Scan for the cell matching the given text and deliver its [X, Y] coordinate at center. 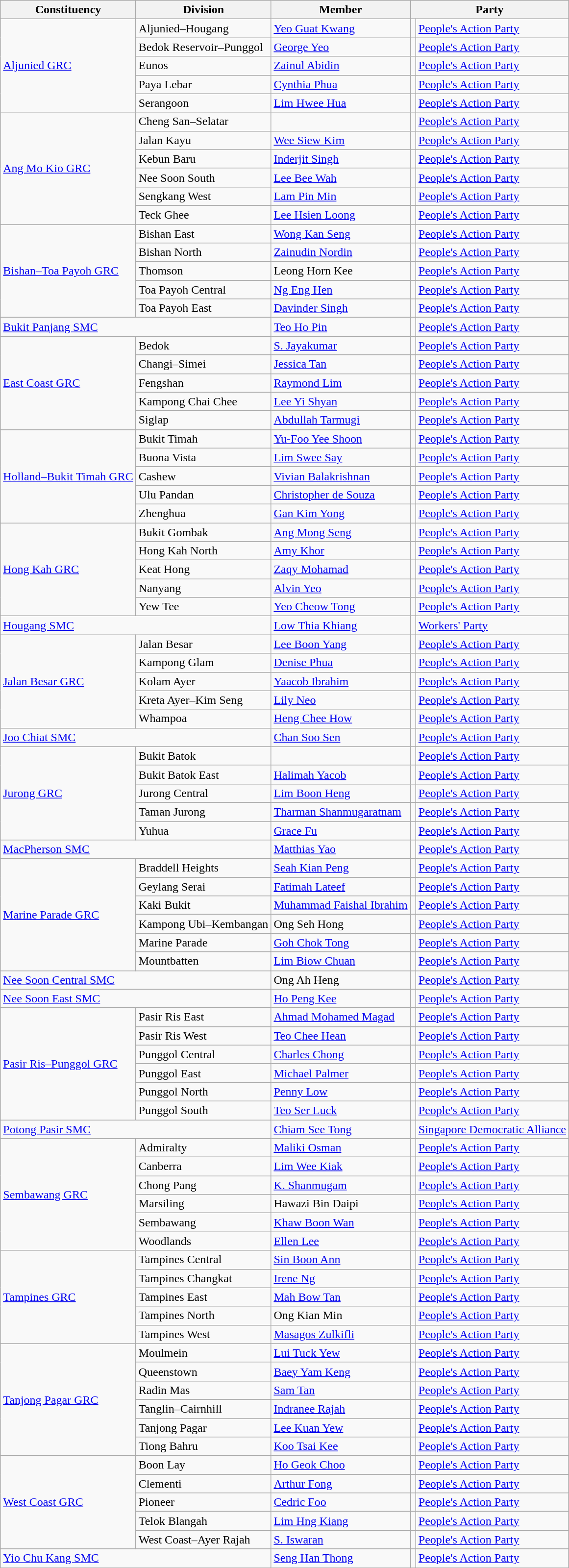
Yeo Guat Kwang [341, 28]
Lee Yi Shyan [341, 401]
Denise Phua [341, 663]
Jalan Kayu [203, 140]
Koo Tsai Kee [341, 1446]
Marine Parade [203, 943]
Yu-Foo Yee Shoon [341, 439]
Fatimah Lateef [341, 887]
Mah Bow Tan [341, 1297]
Moulmein [203, 1353]
Hougang SMC [136, 625]
Jurong Central [203, 793]
Lim Biow Chuan [341, 961]
Kolam Ayer [203, 681]
Tampines Changkat [203, 1278]
Aljunied GRC [68, 66]
Bishan North [203, 252]
Tharman Shanmugaratnam [341, 812]
Vivian Balakrishnan [341, 476]
Braddell Heights [203, 868]
Punggol East [203, 1073]
Bedok Reservoir–Punggol [203, 47]
Lim Hwee Hua [341, 103]
Ong Seh Hong [341, 924]
Teo Ser Luck [341, 1110]
Sengkang West [203, 196]
Singapore Democratic Alliance [492, 1129]
Marsiling [203, 1204]
Ang Mo Kio GRC [68, 168]
Canberra [203, 1167]
Zainul Abidin [341, 66]
S. Jayakumar [341, 346]
Fengshan [203, 383]
Jalan Besar [203, 644]
Chiam See Tong [341, 1129]
Irene Ng [341, 1278]
Muhammad Faishal Ibrahim [341, 905]
Bishan–Toa Payoh GRC [68, 271]
Nee Soon East SMC [136, 998]
Seng Han Thong [341, 1558]
Aljunied–Hougang [203, 28]
Hong Kah GRC [68, 569]
Clementi [203, 1484]
Nanyang [203, 588]
Paya Lebar [203, 84]
Keat Hong [203, 570]
Chong Pang [203, 1185]
Low Thia Khiang [341, 625]
Tanglin–Cairnhill [203, 1409]
Tiong Bahru [203, 1446]
Sam Tan [341, 1390]
Kreta Ayer–Kim Seng [203, 700]
Arthur Fong [341, 1484]
Nee Soon South [203, 177]
Constituency [68, 10]
Bishan East [203, 234]
Thomson [203, 271]
Queenstown [203, 1371]
Yeo Cheow Tong [341, 607]
Grace Fu [341, 831]
Member [341, 10]
Cynthia Phua [341, 84]
Abdullah Tarmugi [341, 420]
Ong Kian Min [341, 1316]
Pasir Ris East [203, 1017]
Lee Hsien Loong [341, 215]
Bukit Batok [203, 756]
Bukit Gombak [203, 532]
West Coast GRC [68, 1502]
Christopher de Souza [341, 495]
Maliki Osman [341, 1148]
Yew Tee [203, 607]
Tanjong Pagar GRC [68, 1399]
Kebun Baru [203, 159]
Tampines East [203, 1297]
Charles Chong [341, 1054]
Lam Pin Min [341, 196]
Yaacob Ibrahim [341, 681]
Holland–Bukit Timah GRC [68, 476]
S. Iswaran [341, 1540]
Lui Tuck Yew [341, 1353]
Ulu Pandan [203, 495]
Hawazi Bin Daipi [341, 1204]
Lee Bee Wah [341, 177]
Jessica Tan [341, 364]
Admiralty [203, 1148]
Amy Khor [341, 551]
Ng Eng Hen [341, 290]
George Yeo [341, 47]
Ong Ah Heng [341, 980]
Tanjong Pagar [203, 1428]
Zainudin Nordin [341, 252]
Hong Kah North [203, 551]
Tampines West [203, 1334]
Khaw Boon Wan [341, 1222]
Baey Yam Keng [341, 1371]
Ahmad Mohamed Magad [341, 1017]
Pasir Ris–Punggol GRC [68, 1064]
Ho Peng Kee [341, 998]
Lim Hng Kiang [341, 1521]
Siglap [203, 420]
Kampong Ubi–Kembangan [203, 924]
Tampines North [203, 1316]
Joo Chiat SMC [136, 737]
Tampines GRC [68, 1297]
Buona Vista [203, 457]
Toa Payoh Central [203, 290]
Wee Siew Kim [341, 140]
Wong Kan Seng [341, 234]
Halimah Yacob [341, 774]
Alvin Yeo [341, 588]
Bukit Timah [203, 439]
Party [489, 10]
Davinder Singh [341, 308]
Sembawang [203, 1222]
K. Shanmugam [341, 1185]
Bedok [203, 346]
Yio Chu Kang SMC [136, 1558]
Division [203, 10]
Zaqy Mohamad [341, 570]
Lim Swee Say [341, 457]
Leong Horn Kee [341, 271]
Kampong Glam [203, 663]
Toa Payoh East [203, 308]
Kampong Chai Chee [203, 401]
Marine Parade GRC [68, 915]
Bukit Panjang SMC [136, 327]
Punggol North [203, 1092]
Inderjit Singh [341, 159]
Serangoon [203, 103]
Masagos Zulkifli [341, 1334]
Tampines Central [203, 1260]
Sin Boon Ann [341, 1260]
Potong Pasir SMC [136, 1129]
Lee Kuan Yew [341, 1428]
Pasir Ris West [203, 1036]
Lily Neo [341, 700]
Ellen Lee [341, 1241]
Punggol Central [203, 1054]
Teck Ghee [203, 215]
Gan Kim Yong [341, 513]
Heng Chee How [341, 719]
East Coast GRC [68, 383]
Nee Soon Central SMC [136, 980]
Sembawang GRC [68, 1195]
Jalan Besar GRC [68, 681]
MacPherson SMC [136, 849]
Chan Soo Sen [341, 737]
Taman Jurong [203, 812]
Eunos [203, 66]
Woodlands [203, 1241]
Cheng San–Selatar [203, 122]
Penny Low [341, 1092]
Goh Chok Tong [341, 943]
Kaki Bukit [203, 905]
Zhenghua [203, 513]
Teo Chee Hean [341, 1036]
Bukit Batok East [203, 774]
Michael Palmer [341, 1073]
Whampoa [203, 719]
Radin Mas [203, 1390]
West Coast–Ayer Rajah [203, 1540]
Raymond Lim [341, 383]
Lee Boon Yang [341, 644]
Punggol South [203, 1110]
Lim Boon Heng [341, 793]
Ang Mong Seng [341, 532]
Matthias Yao [341, 849]
Cedric Foo [341, 1502]
Pioneer [203, 1502]
Boon Lay [203, 1465]
Changi–Simei [203, 364]
Indranee Rajah [341, 1409]
Cashew [203, 476]
Lim Wee Kiak [341, 1167]
Ho Geok Choo [341, 1465]
Yuhua [203, 831]
Mountbatten [203, 961]
Geylang Serai [203, 887]
Workers' Party [492, 625]
Teo Ho Pin [341, 327]
Telok Blangah [203, 1521]
Jurong GRC [68, 793]
Seah Kian Peng [341, 868]
